Return (X, Y) of the center of cell containing provided text 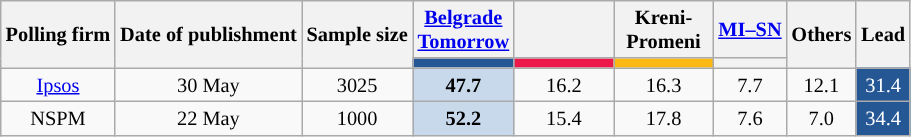
7.0 (821, 118)
31.4 (883, 85)
12.1 (821, 85)
17.8 (664, 118)
Lead (883, 34)
22 May (208, 118)
1000 (358, 118)
7.7 (750, 85)
BelgradeTomorrow (464, 29)
7.6 (750, 118)
47.7 (464, 85)
Date of publishment (208, 34)
15.4 (564, 118)
16.3 (664, 85)
Ipsos (58, 85)
MI–SN (750, 29)
16.2 (564, 85)
30 May (208, 85)
NSPM (58, 118)
3025 (358, 85)
Sample size (358, 34)
34.4 (883, 118)
Others (821, 34)
Polling firm (58, 34)
52.2 (464, 118)
Kreni-Promeni (664, 29)
